Scan for the cell matching the given text and deliver its (X, Y) coordinate at center. 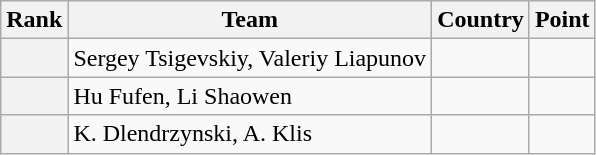
Point (562, 20)
K. Dlendrzynski, A. Klis (250, 134)
Sergey Tsigevskiy, Valeriy Liapunov (250, 58)
Country (481, 20)
Rank (34, 20)
Team (250, 20)
Hu Fufen, Li Shaowen (250, 96)
